Scan for the cell matching the given text and deliver its [x, y] coordinate at center. 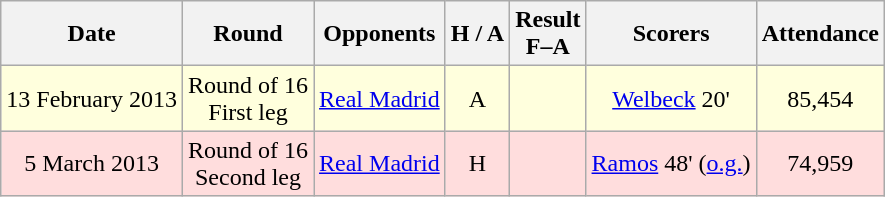
Date [92, 34]
Round [248, 34]
Round of 16First leg [248, 98]
85,454 [820, 98]
H [477, 164]
Attendance [820, 34]
Welbeck 20' [671, 98]
Round of 16Second leg [248, 164]
ResultF–A [548, 34]
5 March 2013 [92, 164]
H / A [477, 34]
13 February 2013 [92, 98]
Ramos 48' (o.g.) [671, 164]
A [477, 98]
Opponents [380, 34]
Scorers [671, 34]
74,959 [820, 164]
